Identify which cell holds the provided text, then report its [X, Y] central coordinate. 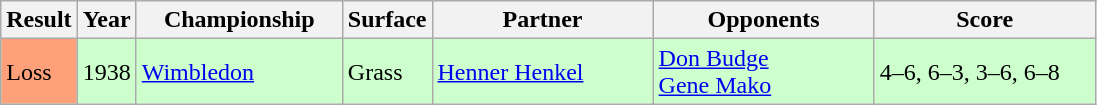
4–6, 6–3, 3–6, 6–8 [984, 72]
Loss [39, 72]
1938 [106, 72]
Partner [542, 20]
Opponents [764, 20]
Surface [387, 20]
Score [984, 20]
Result [39, 20]
Henner Henkel [542, 72]
Don Budge Gene Mako [764, 72]
Grass [387, 72]
Championship [239, 20]
Year [106, 20]
Wimbledon [239, 72]
